Capture the cell that displays the provided text and extract its [x, y] central coordinate. 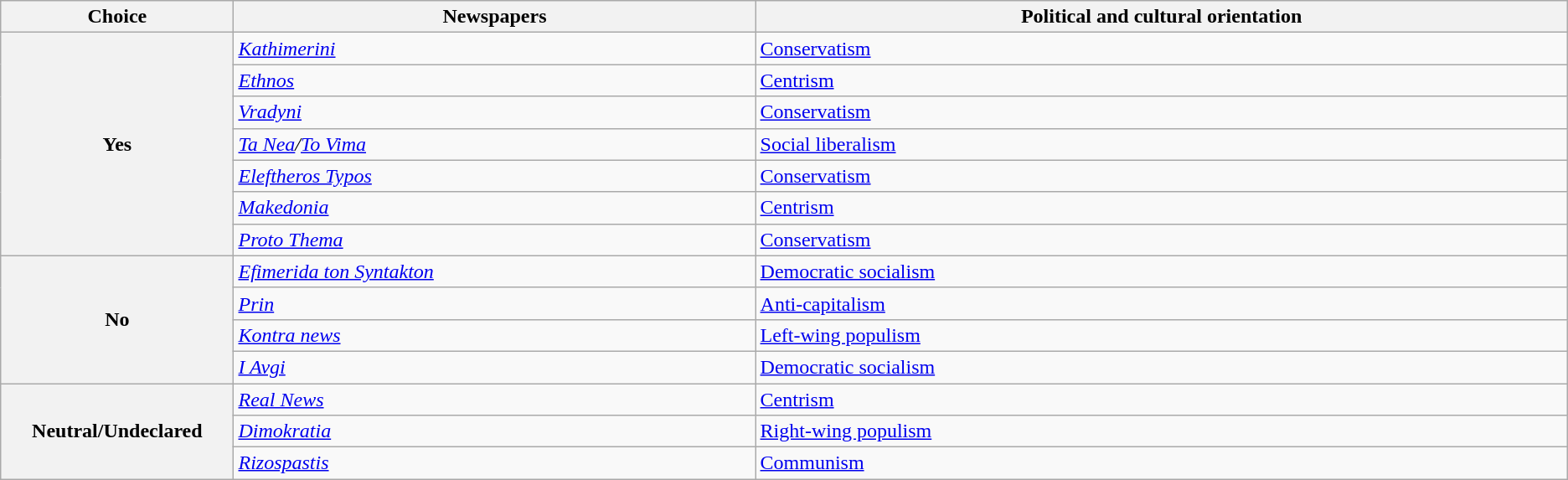
Ta Nea/To Vima [494, 144]
Communism [1161, 463]
Kontra news [494, 335]
Yes [117, 144]
Makedonia [494, 208]
No [117, 319]
Vradyni [494, 112]
Prin [494, 303]
Choice [117, 17]
Social liberalism [1161, 144]
I Avgi [494, 367]
Kathimerini [494, 49]
Dimokratia [494, 431]
Right-wing populism [1161, 431]
Neutral/Undeclared [117, 431]
Political and cultural orientation [1161, 17]
Rizospastis [494, 463]
Efimerida ton Syntakton [494, 271]
Eleftheros Typos [494, 176]
Proto Thema [494, 240]
Real News [494, 400]
Left-wing populism [1161, 335]
Anti-capitalism [1161, 303]
Newspapers [494, 17]
Ethnos [494, 80]
